Provide the (X, Y) coordinate of the cell's center where the given text is located.  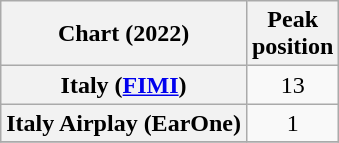
1 (292, 123)
Italy Airplay (EarOne) (124, 123)
Peakposition (292, 34)
Chart (2022) (124, 34)
Italy (FIMI) (124, 85)
13 (292, 85)
